Pinpoint the cell where the given text exists, returning its [X, Y] midpoint coordinate. 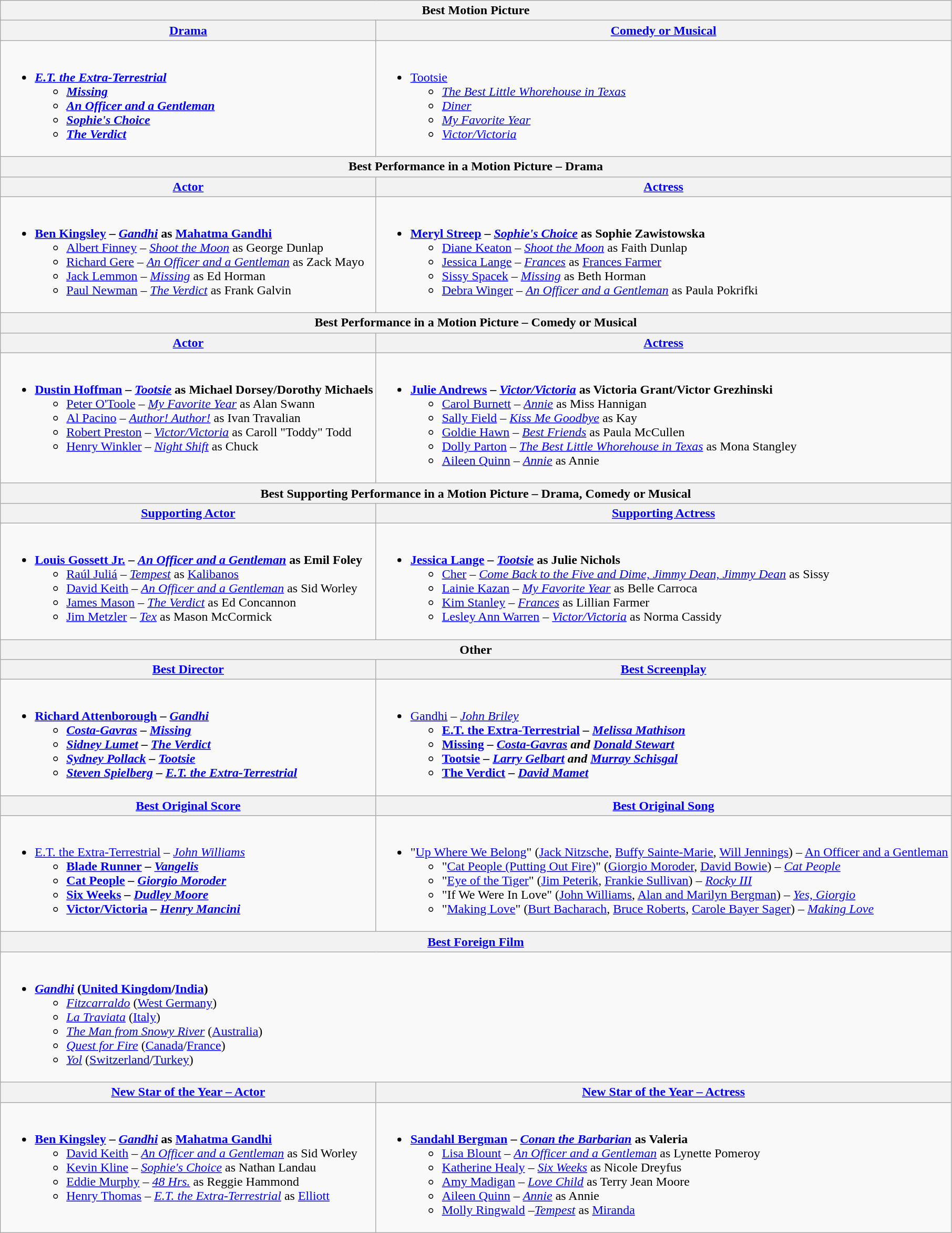
Best Director [188, 670]
Best Performance in a Motion Picture – Drama [476, 167]
Supporting Actress [663, 513]
New Star of the Year – Actress [663, 1092]
Best Supporting Performance in a Motion Picture – Drama, Comedy or Musical [476, 493]
Best Foreign Film [476, 942]
Best Screenplay [663, 670]
Best Performance in a Motion Picture – Comedy or Musical [476, 323]
Best Original Score [188, 806]
New Star of the Year – Actor [188, 1092]
TootsieThe Best Little Whorehouse in TexasDinerMy Favorite YearVictor/Victoria [663, 99]
Other [476, 649]
Supporting Actor [188, 513]
Best Original Song [663, 806]
E.T. the Extra-Terrestrial – John WilliamsBlade Runner – VangelisCat People – Giorgio MoroderSix Weeks – Dudley MooreVictor/Victoria – Henry Mancini [188, 874]
E.T. the Extra-TerrestrialMissingAn Officer and a GentlemanSophie's ChoiceThe Verdict [188, 99]
Richard Attenborough – GandhiCosta-Gavras – MissingSidney Lumet – The VerdictSydney Pollack – TootsieSteven Spielberg – E.T. the Extra-Terrestrial [188, 738]
Best Motion Picture [476, 11]
Comedy or Musical [663, 30]
Drama [188, 30]
